Extract the (x, y) coordinate from the center of the cell holding the provided text.  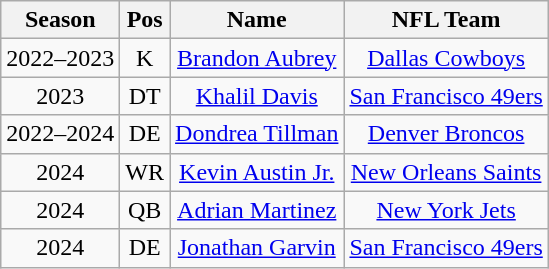
Dondrea Tillman (257, 134)
Dallas Cowboys (446, 58)
New York Jets (446, 210)
QB (145, 210)
DT (145, 96)
Adrian Martinez (257, 210)
Denver Broncos (446, 134)
WR (145, 172)
2023 (60, 96)
Name (257, 20)
Khalil Davis (257, 96)
Jonathan Garvin (257, 248)
NFL Team (446, 20)
Kevin Austin Jr. (257, 172)
New Orleans Saints (446, 172)
Pos (145, 20)
2022–2023 (60, 58)
K (145, 58)
2022–2024 (60, 134)
Brandon Aubrey (257, 58)
Season (60, 20)
